Detect which cell encompasses the target text, then output its (X, Y) center coordinate. 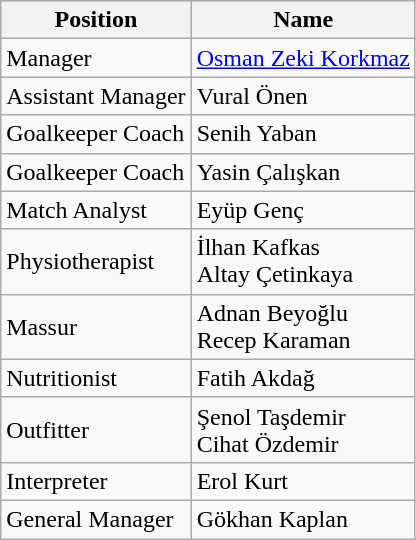
İlhan Kafkas Altay Çetinkaya (303, 262)
Şenol Taşdemir Cihat Özdemir (303, 430)
Interpreter (96, 481)
Match Analyst (96, 210)
Position (96, 20)
Nutritionist (96, 378)
Massur (96, 326)
Outfitter (96, 430)
Vural Önen (303, 96)
Assistant Manager (96, 96)
Physiotherapist (96, 262)
Name (303, 20)
General Manager (96, 519)
Senih Yaban (303, 134)
Eyüp Genç (303, 210)
Osman Zeki Korkmaz (303, 58)
Erol Kurt (303, 481)
Adnan Beyoğlu Recep Karaman (303, 326)
Manager (96, 58)
Fatih Akdağ (303, 378)
Yasin Çalışkan (303, 172)
Gökhan Kaplan (303, 519)
